Identify which cell holds the provided text, then report its [X, Y] central coordinate. 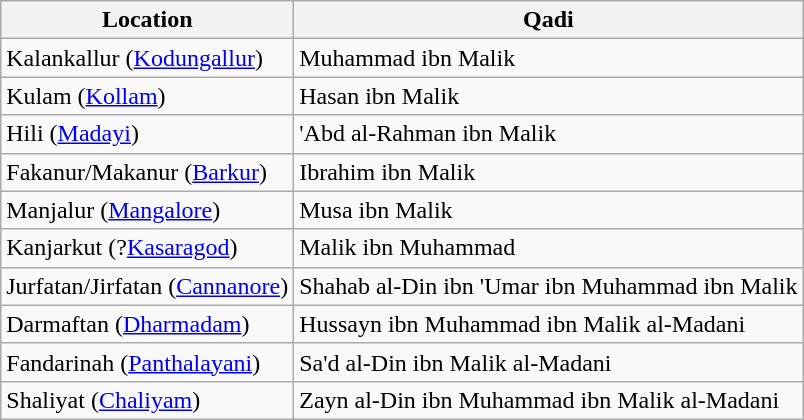
Hasan ibn Malik [548, 96]
Darmaftan (Dharmadam) [148, 324]
Kanjarkut (?Kasaragod) [148, 248]
Manjalur (Mangalore) [148, 210]
Shaliyat (Chaliyam) [148, 400]
Location [148, 20]
Jurfatan/Jirfatan (Cannanore) [148, 286]
Qadi [548, 20]
Ibrahim ibn Malik [548, 172]
Hussayn ibn Muhammad ibn Malik al-Madani [548, 324]
Muhammad ibn Malik [548, 58]
Zayn al-Din ibn Muhammad ibn Malik al-Madani [548, 400]
Kulam (Kollam) [148, 96]
Sa'd al-Din ibn Malik al-Madani [548, 362]
Musa ibn Malik [548, 210]
Fakanur/Makanur (Barkur) [148, 172]
Malik ibn Muhammad [548, 248]
Shahab al-Din ibn 'Umar ibn Muhammad ibn Malik [548, 286]
Fandarinah (Panthalayani) [148, 362]
Kalankallur (Kodungallur) [148, 58]
'Abd al-Rahman ibn Malik [548, 134]
Hili (Madayi) [148, 134]
